Provide the [X, Y] coordinate of the cell's center where the given text is located.  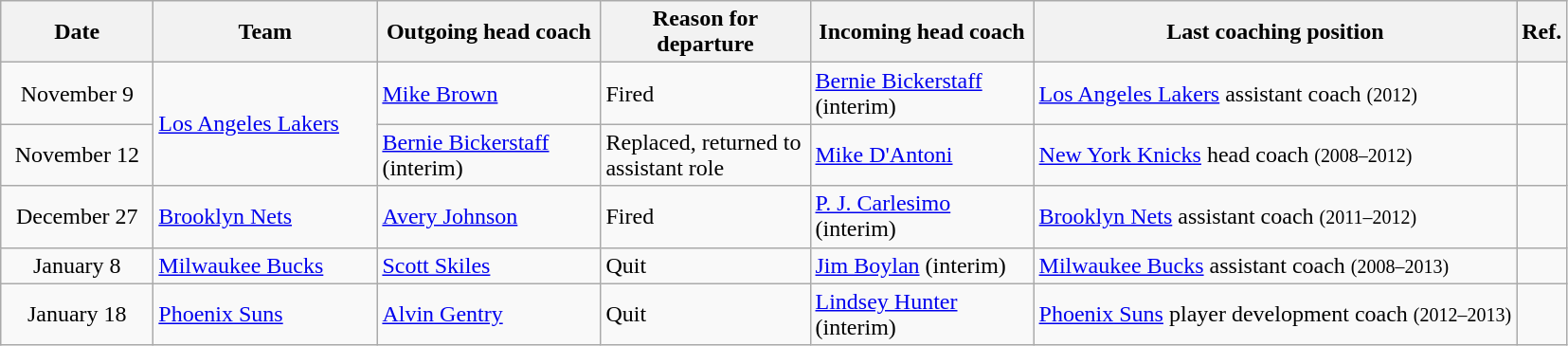
Mike D'Antoni [922, 155]
Lindsey Hunter (interim) [922, 315]
Team [265, 32]
Alvin Gentry [489, 315]
Last coaching position [1275, 32]
December 27 [78, 216]
Incoming head coach [922, 32]
P. J. Carlesimo (interim) [922, 216]
New York Knicks head coach (2008–2012) [1275, 155]
January 18 [78, 315]
Scott Skiles [489, 265]
Replaced, returned to assistant role [705, 155]
Milwaukee Bucks assistant coach (2008–2013) [1275, 265]
Date [78, 32]
January 8 [78, 265]
Mike Brown [489, 93]
Milwaukee Bucks [265, 265]
Los Angeles Lakers [265, 124]
November 9 [78, 93]
Brooklyn Nets [265, 216]
Brooklyn Nets assistant coach (2011–2012) [1275, 216]
Reason for departure [705, 32]
November 12 [78, 155]
Avery Johnson [489, 216]
Los Angeles Lakers assistant coach (2012) [1275, 93]
Phoenix Suns player development coach (2012–2013) [1275, 315]
Outgoing head coach [489, 32]
Jim Boylan (interim) [922, 265]
Ref. [1542, 32]
Phoenix Suns [265, 315]
